For the text-containing cell, return its midpoint in [X, Y] coordinate format. 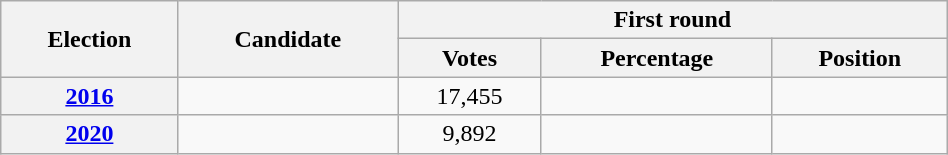
Position [860, 58]
2016 [90, 96]
Votes [470, 58]
Election [90, 39]
Candidate [288, 39]
Percentage [656, 58]
2020 [90, 134]
First round [673, 20]
17,455 [470, 96]
9,892 [470, 134]
